Scan for the cell matching the given text and deliver its (X, Y) coordinate at center. 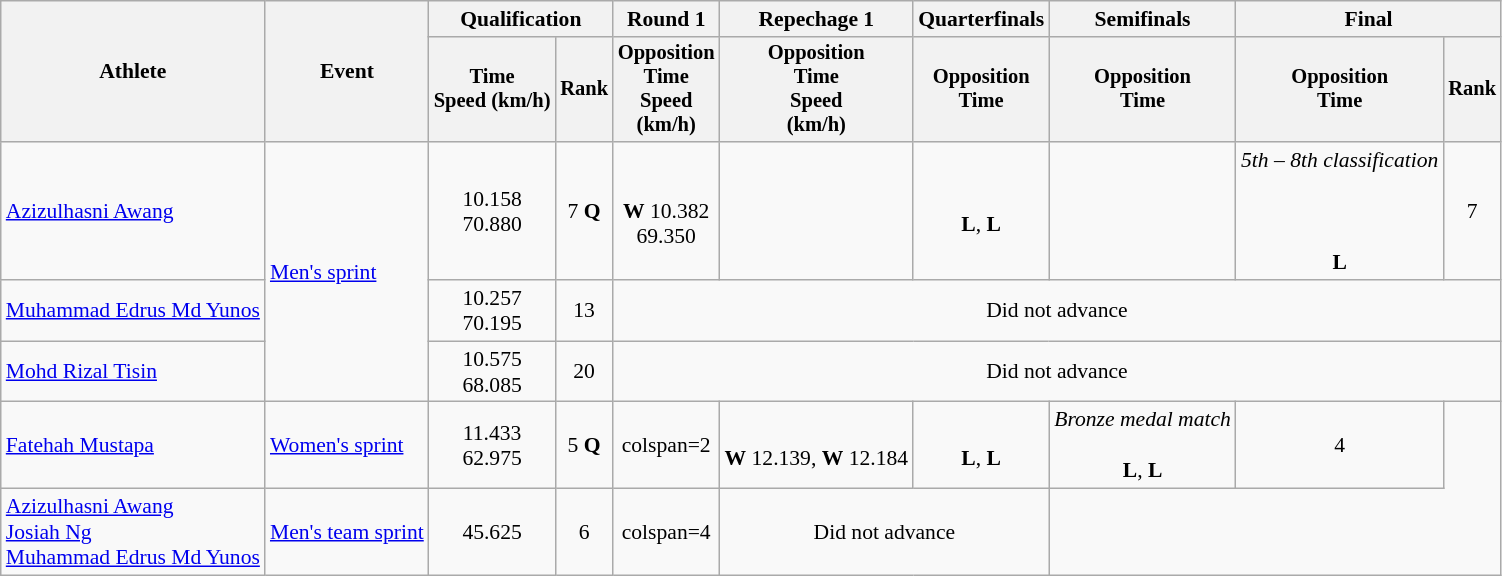
6 (584, 532)
Semifinals (1142, 19)
45.625 (492, 532)
Men's sprint (347, 272)
Men's team sprint (347, 532)
10.15870.880 (492, 211)
5th – 8th classificationL (1340, 211)
Final (1368, 19)
colspan=2 (666, 446)
W 12.139, W 12.184 (817, 446)
colspan=4 (666, 532)
5 Q (584, 446)
Fatehah Mustapa (133, 446)
7 (1472, 211)
10.25770.195 (492, 310)
7 Q (584, 211)
10.57568.085 (492, 372)
Bronze medal matchL, L (1142, 446)
W 10.38269.350 (666, 211)
4 (1340, 446)
Women's sprint (347, 446)
TimeSpeed (km/h) (492, 90)
Mohd Rizal Tisin (133, 372)
11.43362.975 (492, 446)
Qualification (521, 19)
13 (584, 310)
Muhammad Edrus Md Yunos (133, 310)
Athlete (133, 72)
Repechage 1 (817, 19)
Event (347, 72)
Quarterfinals (981, 19)
Azizulhasni AwangJosiah NgMuhammad Edrus Md Yunos (133, 532)
Round 1 (666, 19)
Azizulhasni Awang (133, 211)
20 (584, 372)
